Find where the given text appears and provide that cell's center as (x, y) coordinate. 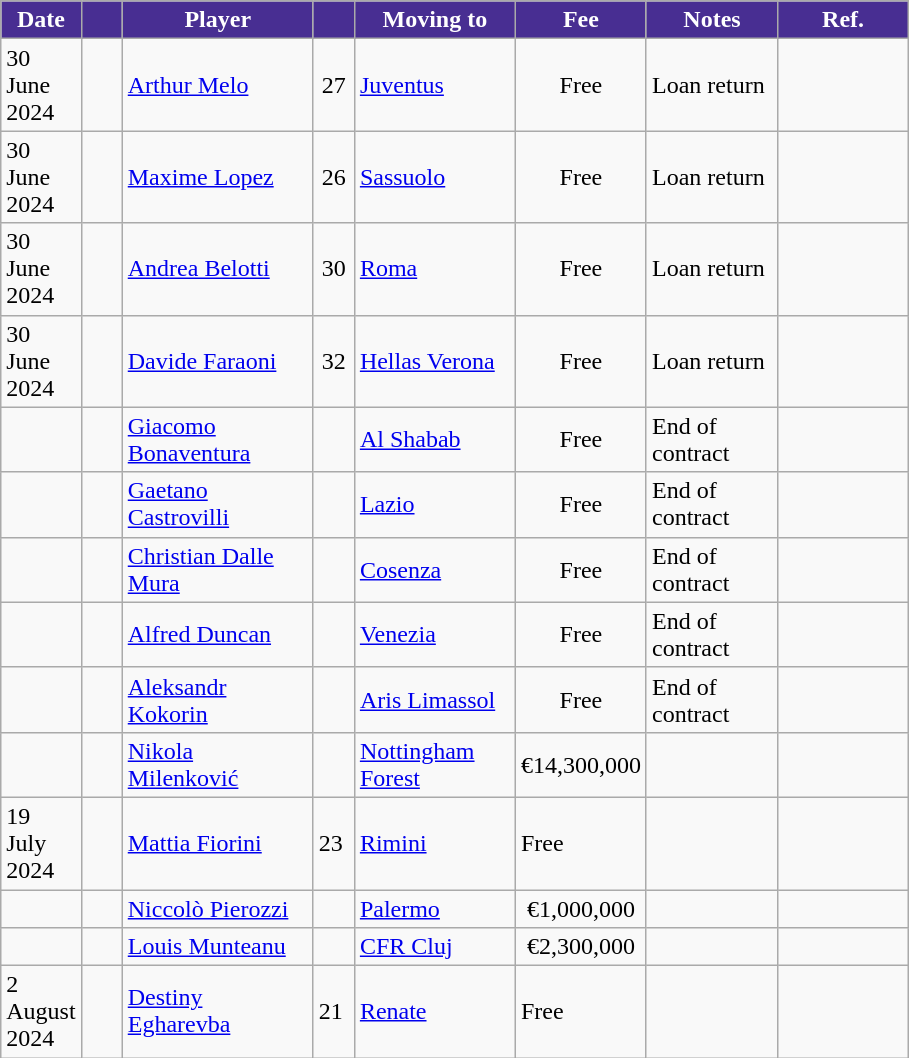
26 (334, 177)
Mattia Fiorini (218, 843)
Renate (434, 1012)
Juventus (434, 85)
Fee (580, 20)
€1,000,000 (580, 909)
Notes (712, 20)
Venezia (434, 634)
27 (334, 85)
Niccolò Pierozzi (218, 909)
CFR Cluj (434, 947)
Aleksandr Kokorin (218, 700)
30 (334, 269)
Nottingham Forest (434, 764)
Arthur Melo (218, 85)
Player (218, 20)
Giacomo Bonaventura (218, 440)
Cosenza (434, 570)
23 (334, 843)
Al Shabab (434, 440)
Davide Faraoni (218, 361)
19 July 2024 (41, 843)
Gaetano Castrovilli (218, 504)
Louis Munteanu (218, 947)
Nikola Milenković (218, 764)
Hellas Verona (434, 361)
Roma (434, 269)
Lazio (434, 504)
€2,300,000 (580, 947)
32 (334, 361)
Ref. (844, 20)
Christian Dalle Mura (218, 570)
Andrea Belotti (218, 269)
Maxime Lopez (218, 177)
Aris Limassol (434, 700)
Moving to (434, 20)
21 (334, 1012)
Sassuolo (434, 177)
Date (41, 20)
Alfred Duncan (218, 634)
2 August 2024 (41, 1012)
€14,300,000 (580, 764)
Palermo (434, 909)
Destiny Egharevba (218, 1012)
Rimini (434, 843)
